Pinpoint the cell where the given text exists, returning its (X, Y) midpoint coordinate. 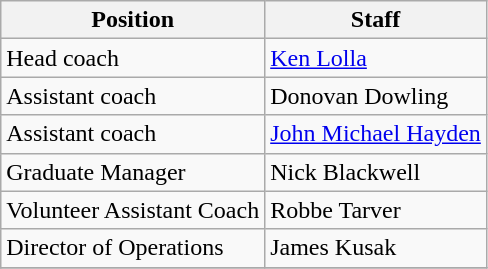
Position (133, 20)
Graduate Manager (133, 172)
James Kusak (376, 248)
Head coach (133, 58)
Staff (376, 20)
Robbe Tarver (376, 210)
Director of Operations (133, 248)
Volunteer Assistant Coach (133, 210)
Ken Lolla (376, 58)
Donovan Dowling (376, 96)
Nick Blackwell (376, 172)
John Michael Hayden (376, 134)
